Pinpoint the cell where the given text exists, returning its [x, y] midpoint coordinate. 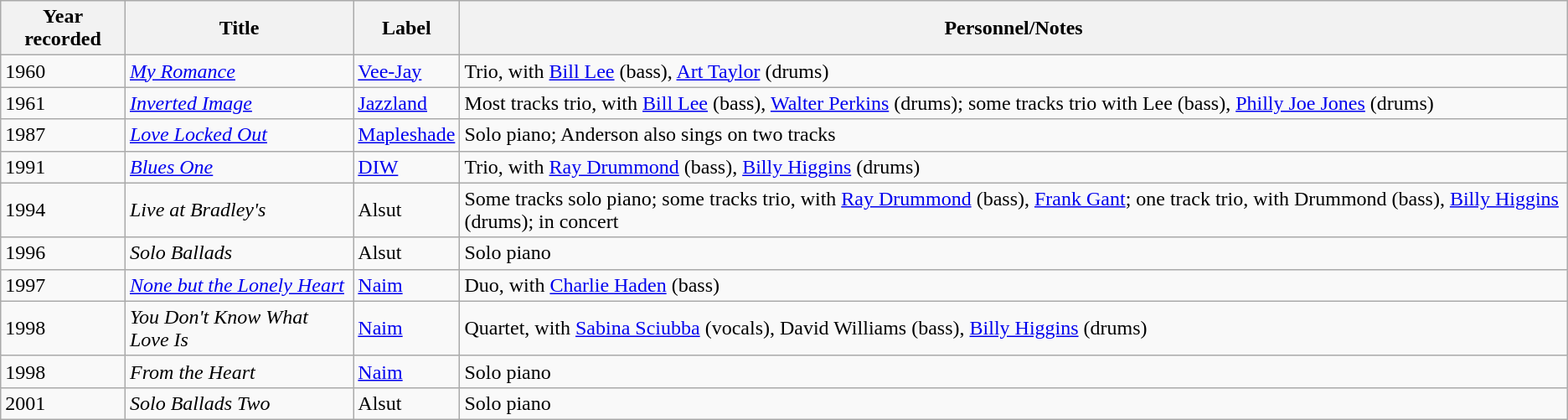
From the Heart [239, 371]
Title [239, 29]
1997 [64, 285]
Solo Ballads [239, 253]
1991 [64, 167]
None but the Lonely Heart [239, 285]
Solo Ballads Two [239, 403]
Inverted Image [239, 103]
1994 [64, 210]
DIW [407, 167]
Trio, with Bill Lee (bass), Art Taylor (drums) [1014, 71]
Year recorded [64, 29]
Live at Bradley's [239, 210]
Duo, with Charlie Haden (bass) [1014, 285]
Jazzland [407, 103]
Mapleshade [407, 135]
1987 [64, 135]
1996 [64, 253]
My Romance [239, 71]
Personnel/Notes [1014, 29]
2001 [64, 403]
Trio, with Ray Drummond (bass), Billy Higgins (drums) [1014, 167]
Quartet, with Sabina Sciubba (vocals), David Williams (bass), Billy Higgins (drums) [1014, 329]
Label [407, 29]
Solo piano; Anderson also sings on two tracks [1014, 135]
1961 [64, 103]
Vee-Jay [407, 71]
Most tracks trio, with Bill Lee (bass), Walter Perkins (drums); some tracks trio with Lee (bass), Philly Joe Jones (drums) [1014, 103]
1960 [64, 71]
Love Locked Out [239, 135]
You Don't Know What Love Is [239, 329]
Blues One [239, 167]
